Provide the (X, Y) coordinate of the cell's center where the given text is located.  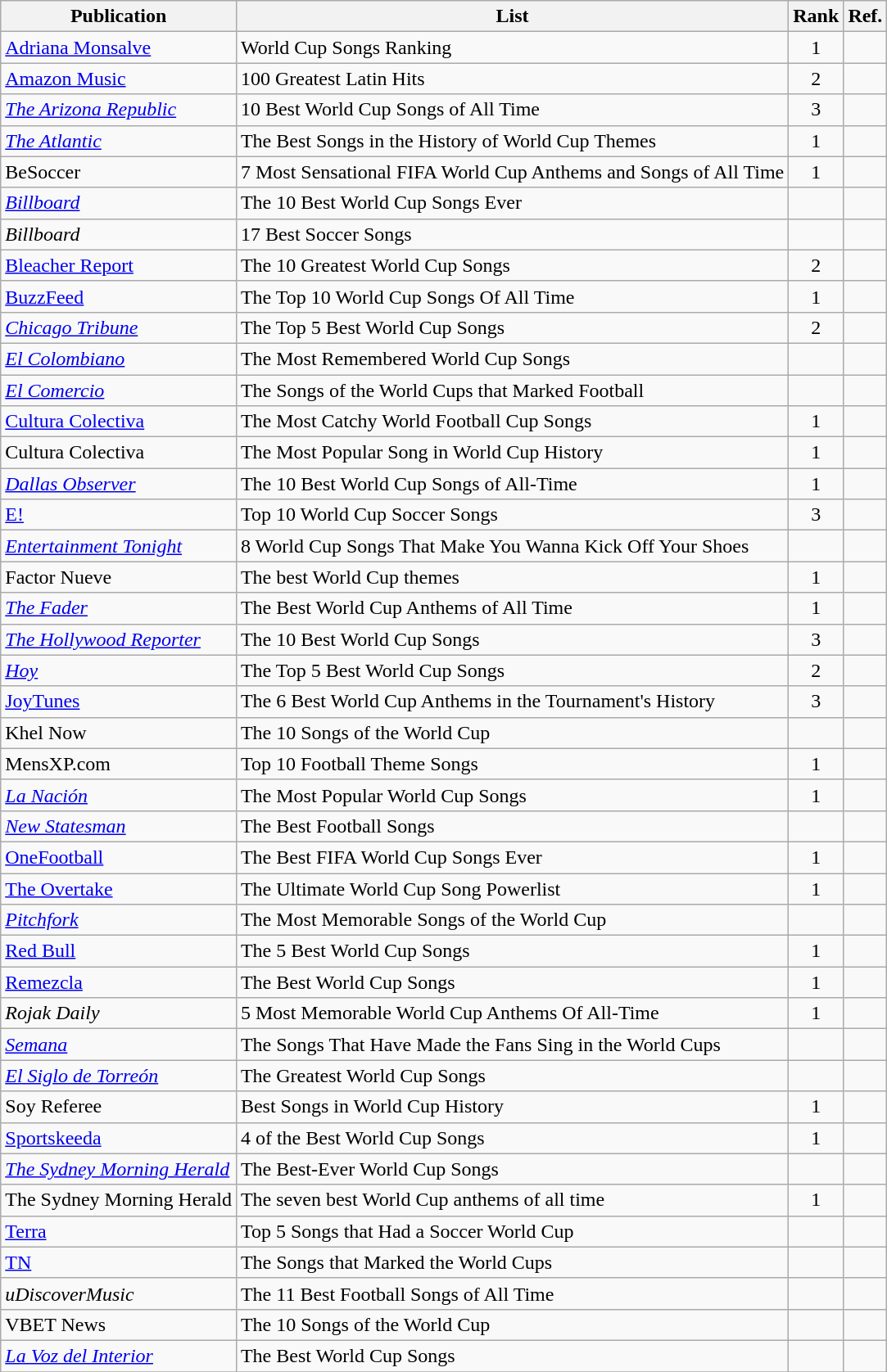
Pitchfork (119, 920)
The Best-Ever World Cup Songs (512, 1169)
The Songs of the World Cups that Marked Football (512, 390)
Dallas Observer (119, 484)
The Greatest World Cup Songs (512, 1076)
New Statesman (119, 826)
Hoy (119, 670)
The Most Catchy World Football Cup Songs (512, 422)
La Voz del Interior (119, 1356)
The Most Remembered World Cup Songs (512, 359)
Adriana Monsalve (119, 47)
Rank (816, 16)
Top 5 Songs that Had a Soccer World Cup (512, 1231)
List (512, 16)
17 Best Soccer Songs (512, 234)
The 10 Best World Cup Songs (512, 639)
The Best Songs in the History of World Cup Themes (512, 141)
The Best Football Songs (512, 826)
8 World Cup Songs That Make You Wanna Kick Off Your Shoes (512, 546)
El Comercio (119, 390)
Rojak Daily (119, 1013)
Top 10 Football Theme Songs (512, 764)
The Atlantic (119, 141)
The Most Popular World Cup Songs (512, 795)
Publication (119, 16)
The Arizona Republic (119, 110)
5 Most Memorable World Cup Anthems Of All-Time (512, 1013)
Soy Referee (119, 1107)
Semana (119, 1045)
uDiscoverMusic (119, 1293)
Red Bull (119, 951)
La Nación (119, 795)
The Most Memorable Songs of the World Cup (512, 920)
100 Greatest Latin Hits (512, 79)
Bleacher Report (119, 265)
OneFootball (119, 857)
The Songs that Marked the World Cups (512, 1262)
Top 10 World Cup Soccer Songs (512, 515)
Best Songs in World Cup History (512, 1107)
7 Most Sensational FIFA World Cup Anthems and Songs of All Time (512, 172)
Factor Nueve (119, 577)
Terra (119, 1231)
The Most Popular Song in World Cup History (512, 453)
The 10 Best World Cup Songs of All-Time (512, 484)
Amazon Music (119, 79)
The 5 Best World Cup Songs (512, 951)
The Songs That Have Made the Fans Sing in the World Cups (512, 1045)
Ref. (865, 16)
The 10 Greatest World Cup Songs (512, 265)
4 of the Best World Cup Songs (512, 1138)
The best World Cup themes (512, 577)
The 6 Best World Cup Anthems in the Tournament's History (512, 702)
TN (119, 1262)
World Cup Songs Ranking (512, 47)
The Best FIFA World Cup Songs Ever (512, 857)
BuzzFeed (119, 296)
The seven best World Cup anthems of all time (512, 1200)
The 10 Best World Cup Songs Ever (512, 203)
The 11 Best Football Songs of All Time (512, 1293)
Sportskeeda (119, 1138)
The Top 10 World Cup Songs Of All Time (512, 296)
El Siglo de Torreón (119, 1076)
The Hollywood Reporter (119, 639)
The Ultimate World Cup Song Powerlist (512, 888)
Entertainment Tonight (119, 546)
Chicago Tribune (119, 327)
The Best World Cup Anthems of All Time (512, 608)
JoyTunes (119, 702)
10 Best World Cup Songs of All Time (512, 110)
El Colombiano (119, 359)
The Fader (119, 608)
MensXP.com (119, 764)
Khel Now (119, 733)
The Overtake (119, 888)
VBET News (119, 1325)
Remezcla (119, 982)
BeSoccer (119, 172)
E! (119, 515)
